Determine the [X, Y] coordinate at the center of the cell enclosing the given text.  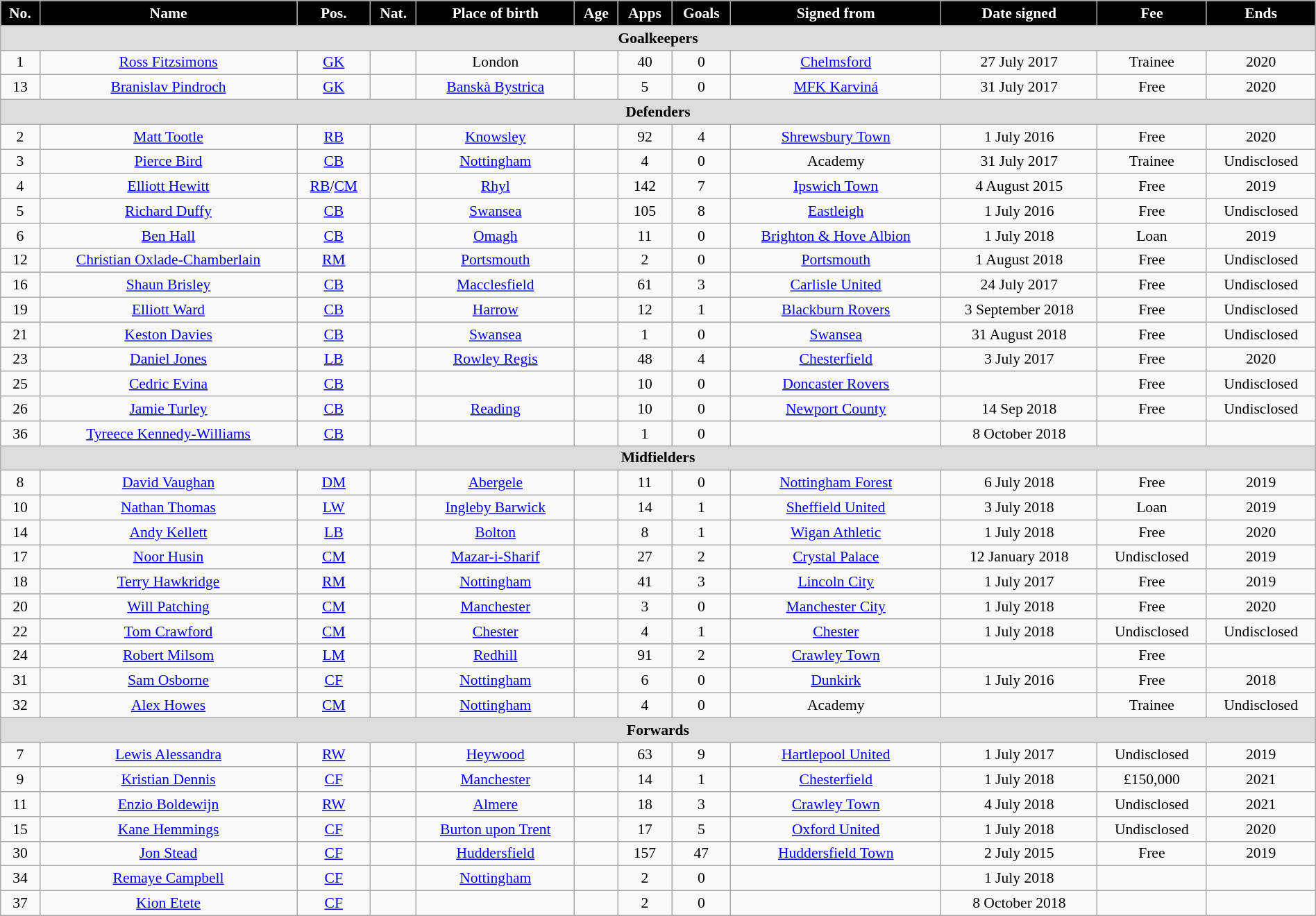
24 July 2017 [1019, 285]
Alex Howes [168, 706]
Kristian Dennis [168, 780]
Lincoln City [836, 582]
Signed from [836, 13]
Redhill [496, 656]
12 January 2018 [1019, 557]
Keston Davies [168, 334]
Cedric Evina [168, 384]
16 [20, 285]
22 [20, 631]
26 [20, 409]
4 August 2015 [1019, 187]
MFK Karviná [836, 87]
Forwards [658, 730]
Robert Milsom [168, 656]
No. [20, 13]
Jon Stead [168, 854]
2018 [1260, 681]
Terry Hawkridge [168, 582]
Nottingham Forest [836, 483]
£150,000 [1152, 780]
Sheffield United [836, 508]
32 [20, 706]
Hartlepool United [836, 755]
27 [645, 557]
Goalkeepers [658, 38]
Manchester City [836, 607]
31 August 2018 [1019, 334]
Blackburn Rovers [836, 310]
24 [20, 656]
91 [645, 656]
Ross Fitzsimons [168, 62]
41 [645, 582]
Age [596, 13]
61 [645, 285]
105 [645, 211]
30 [20, 854]
Shrewsbury Town [836, 137]
Chelmsford [836, 62]
Harrow [496, 310]
Enzio Boldewijn [168, 804]
Nat. [394, 13]
21 [20, 334]
Branislav Pindroch [168, 87]
23 [20, 359]
Kion Etete [168, 904]
Dunkirk [836, 681]
Crystal Palace [836, 557]
4 July 2018 [1019, 804]
Matt Tootle [168, 137]
Pierce Bird [168, 162]
David Vaughan [168, 483]
Ipswich Town [836, 187]
Defenders [658, 112]
Date signed [1019, 13]
2 July 2015 [1019, 854]
Ends [1260, 13]
Heywood [496, 755]
27 July 2017 [1019, 62]
Banskà Bystrica [496, 87]
Midfielders [658, 458]
Oxford United [836, 829]
40 [645, 62]
RB/CM [334, 187]
15 [20, 829]
Omagh [496, 236]
Tyreece Kennedy-Williams [168, 434]
Bolton [496, 532]
19 [20, 310]
Andy Kellett [168, 532]
Sam Osborne [168, 681]
Remaye Campbell [168, 879]
Reading [496, 409]
13 [20, 87]
31 [20, 681]
47 [701, 854]
LW [334, 508]
36 [20, 434]
Eastleigh [836, 211]
LM [334, 656]
92 [645, 137]
Place of birth [496, 13]
Knowsley [496, 137]
Burton upon Trent [496, 829]
3 September 2018 [1019, 310]
1 August 2018 [1019, 260]
Huddersfield Town [836, 854]
Apps [645, 13]
Pos. [334, 13]
34 [20, 879]
Ingleby Barwick [496, 508]
Mazar-i-Sharif [496, 557]
14 Sep 2018 [1019, 409]
Fee [1152, 13]
63 [645, 755]
London [496, 62]
Noor Husin [168, 557]
Nathan Thomas [168, 508]
DM [334, 483]
Christian Oxlade-Chamberlain [168, 260]
Macclesfield [496, 285]
Lewis Alessandra [168, 755]
Brighton & Hove Albion [836, 236]
Name [168, 13]
37 [20, 904]
142 [645, 187]
Daniel Jones [168, 359]
Elliott Hewitt [168, 187]
Almere [496, 804]
Goals [701, 13]
Rowley Regis [496, 359]
Doncaster Rovers [836, 384]
20 [20, 607]
Tom Crawford [168, 631]
Elliott Ward [168, 310]
157 [645, 854]
Huddersfield [496, 854]
Newport County [836, 409]
3 July 2017 [1019, 359]
6 July 2018 [1019, 483]
Rhyl [496, 187]
25 [20, 384]
Abergele [496, 483]
3 July 2018 [1019, 508]
Shaun Brisley [168, 285]
RB [334, 137]
Jamie Turley [168, 409]
Carlisle United [836, 285]
Ben Hall [168, 236]
Will Patching [168, 607]
Kane Hemmings [168, 829]
48 [645, 359]
Wigan Athletic [836, 532]
Richard Duffy [168, 211]
